Identify which cell holds the provided text, then report its (x, y) central coordinate. 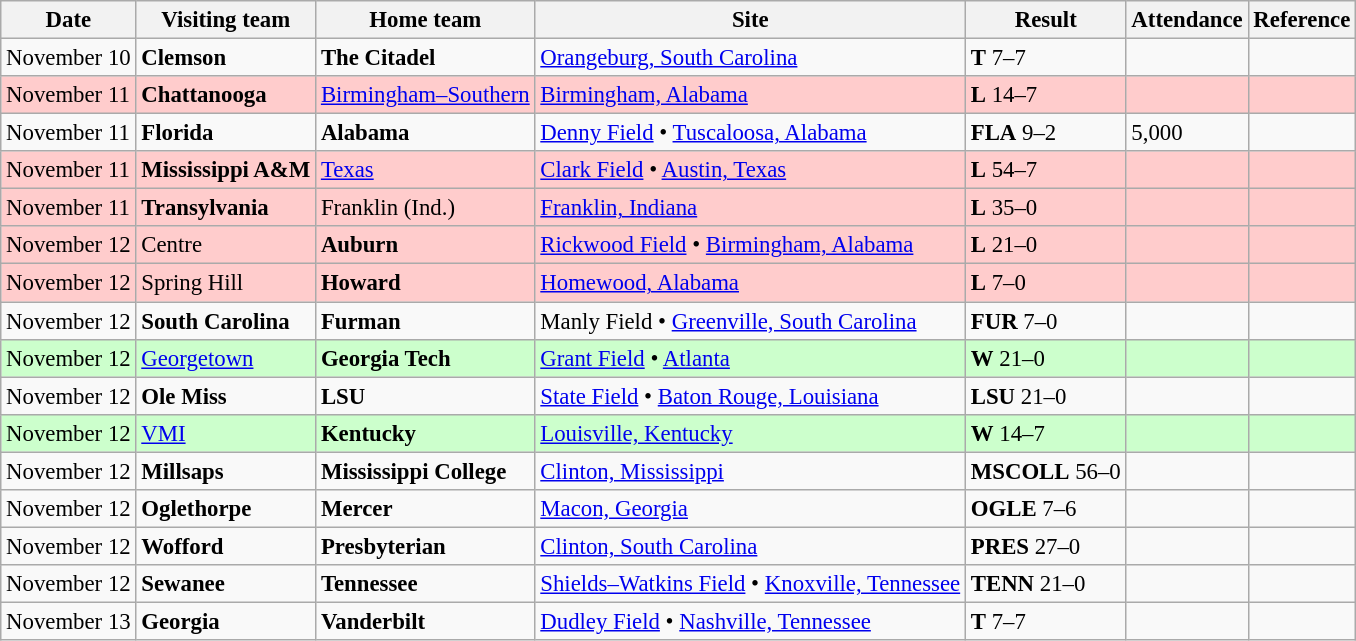
L 7–0 (1046, 283)
LSU (426, 396)
FLA 9–2 (1046, 133)
Kentucky (426, 433)
Denny Field • Tuscaloosa, Alabama (750, 133)
L 35–0 (1046, 208)
MSCOLL 56–0 (1046, 471)
November 10 (68, 58)
5,000 (1187, 133)
Georgia Tech (426, 358)
Georgia (226, 621)
The Citadel (426, 58)
Howard (426, 283)
Wofford (226, 546)
Florida (226, 133)
Home team (426, 20)
Rickwood Field • Birmingham, Alabama (750, 245)
OGLE 7–6 (1046, 509)
L 21–0 (1046, 245)
Reference (1302, 20)
TENN 21–0 (1046, 584)
L 14–7 (1046, 95)
Result (1046, 20)
Presbyterian (426, 546)
Clinton, Mississippi (750, 471)
W 14–7 (1046, 433)
Mississippi A&M (226, 170)
Visiting team (226, 20)
Georgetown (226, 358)
Alabama (426, 133)
Clemson (226, 58)
Shields–Watkins Field • Knoxville, Tennessee (750, 584)
Sewanee (226, 584)
Franklin (Ind.) (426, 208)
Date (68, 20)
PRES 27–0 (1046, 546)
Centre (226, 245)
Auburn (426, 245)
Louisville, Kentucky (750, 433)
Macon, Georgia (750, 509)
Orangeburg, South Carolina (750, 58)
Birmingham–Southern (426, 95)
Mississippi College (426, 471)
South Carolina (226, 321)
Attendance (1187, 20)
Millsaps (226, 471)
State Field • Baton Rouge, Louisiana (750, 396)
Clark Field • Austin, Texas (750, 170)
LSU 21–0 (1046, 396)
Texas (426, 170)
Spring Hill (226, 283)
Franklin, Indiana (750, 208)
Mercer (426, 509)
Homewood, Alabama (750, 283)
Oglethorpe (226, 509)
Tennessee (426, 584)
Grant Field • Atlanta (750, 358)
Clinton, South Carolina (750, 546)
Birmingham, Alabama (750, 95)
Vanderbilt (426, 621)
W 21–0 (1046, 358)
Furman (426, 321)
L 54–7 (1046, 170)
Manly Field • Greenville, South Carolina (750, 321)
Site (750, 20)
Ole Miss (226, 396)
VMI (226, 433)
Transylvania (226, 208)
November 13 (68, 621)
Dudley Field • Nashville, Tennessee (750, 621)
FUR 7–0 (1046, 321)
Chattanooga (226, 95)
